Return (X, Y) of the center of cell containing provided text 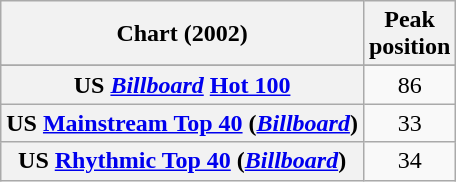
86 (409, 85)
US Billboard Hot 100 (182, 85)
33 (409, 123)
US Rhythmic Top 40 (Billboard) (182, 161)
US Mainstream Top 40 (Billboard) (182, 123)
Chart (2002) (182, 34)
34 (409, 161)
Peakposition (409, 34)
